Scan for the cell matching the given text and deliver its [x, y] coordinate at center. 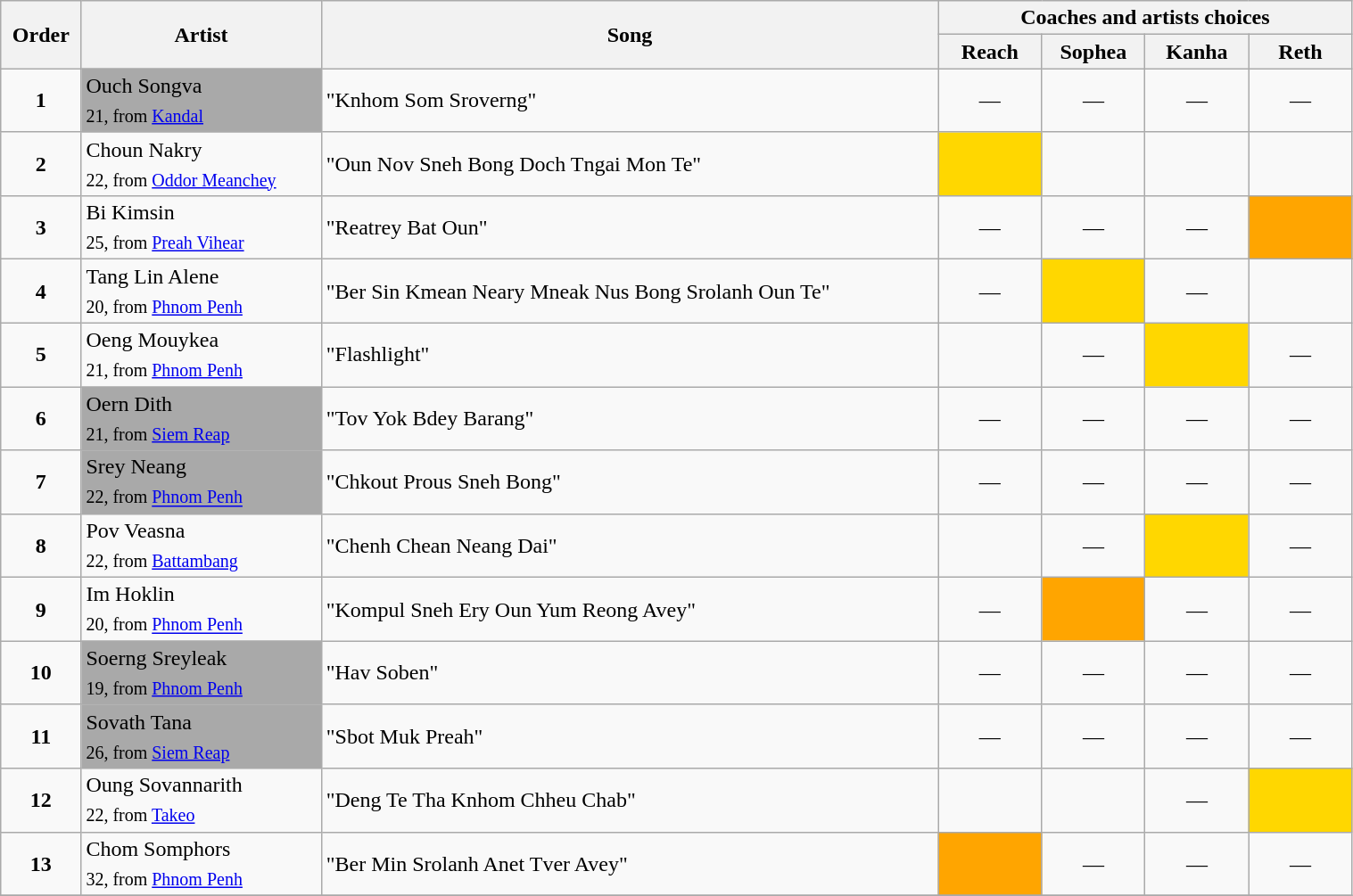
4 [41, 291]
Ouch Songva21, from Kandal [202, 100]
Bi Kimsin25, from Preah Vihear [202, 228]
13 [41, 863]
7 [41, 481]
6 [41, 419]
3 [41, 228]
Chom Somphors32, from Phnom Penh [202, 863]
9 [41, 610]
Reach [990, 52]
Coaches and artists choices [1145, 18]
Kanha [1197, 52]
8 [41, 546]
"Ber Sin Kmean Neary Mneak Nus Bong Srolanh Oun Te" [630, 291]
2 [41, 164]
Choun Nakry22, from Oddor Meanchey [202, 164]
"Kompul Sneh Ery Oun Yum Reong Avey" [630, 610]
Pov Veasna22, from Battambang [202, 546]
"Tov Yok Bdey Barang" [630, 419]
11 [41, 736]
12 [41, 801]
5 [41, 355]
"Reatrey Bat Oun" [630, 228]
Oeng Mouykea21, from Phnom Penh [202, 355]
"Chenh Chean Neang Dai" [630, 546]
"Flashlight" [630, 355]
"Deng Te Tha Knhom Chheu Chab" [630, 801]
Oern Dith21, from Siem Reap [202, 419]
Artist [202, 35]
Sophea [1093, 52]
Im Hoklin20, from Phnom Penh [202, 610]
"Hav Soben" [630, 672]
"Knhom Som Sroverng" [630, 100]
1 [41, 100]
Oung Sovannarith22, from Takeo [202, 801]
Soerng Sreyleak19, from Phnom Penh [202, 672]
10 [41, 672]
"Oun Nov Sneh Bong Doch Tngai Mon Te" [630, 164]
"Ber Min Srolanh Anet Tver Avey" [630, 863]
"Sbot Muk Preah" [630, 736]
Order [41, 35]
Srey Neang22, from Phnom Penh [202, 481]
Tang Lin Alene20, from Phnom Penh [202, 291]
"Chkout Prous Sneh Bong" [630, 481]
Sovath Tana26, from Siem Reap [202, 736]
Reth [1300, 52]
Song [630, 35]
